Determine the (X, Y) coordinate at the center of the cell enclosing the given text.  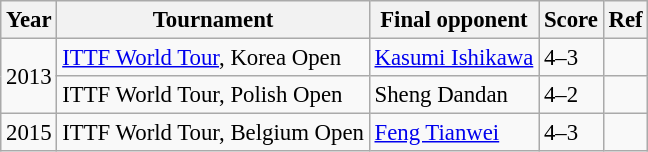
ITTF World Tour, Polish Open (213, 95)
Sheng Dandan (454, 95)
2013 (29, 76)
4–2 (572, 95)
ITTF World Tour, Belgium Open (213, 133)
Tournament (213, 20)
Kasumi Ishikawa (454, 58)
2015 (29, 133)
Ref (626, 20)
Year (29, 20)
Final opponent (454, 20)
Feng Tianwei (454, 133)
Score (572, 20)
ITTF World Tour, Korea Open (213, 58)
